Pinpoint the cell where the given text exists, returning its [x, y] midpoint coordinate. 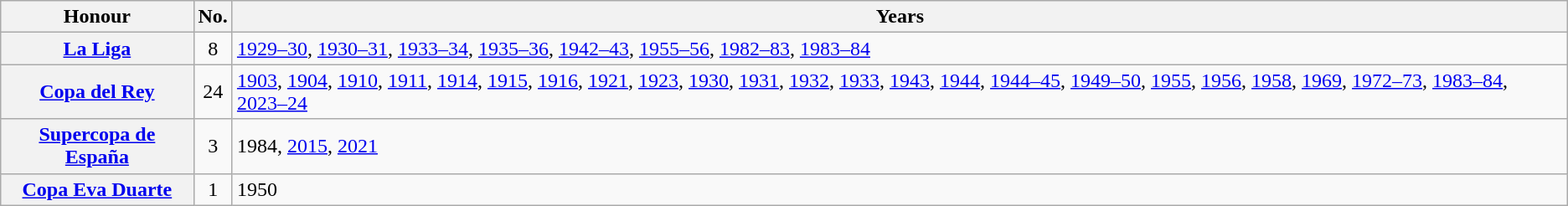
Copa Eva Duarte [97, 189]
8 [213, 49]
1950 [900, 189]
Copa del Rey [97, 92]
1984, 2015, 2021 [900, 146]
Honour [97, 17]
La Liga [97, 49]
24 [213, 92]
3 [213, 146]
1 [213, 189]
Supercopa de España [97, 146]
No. [213, 17]
Years [900, 17]
1929–30, 1930–31, 1933–34, 1935–36, 1942–43, 1955–56, 1982–83, 1983–84 [900, 49]
